Identify which cell holds the provided text, then report its [X, Y] central coordinate. 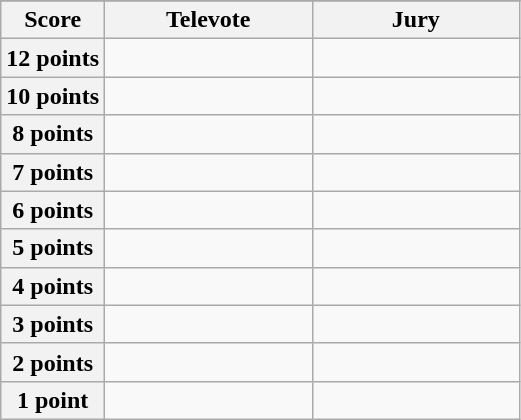
8 points [53, 134]
7 points [53, 172]
5 points [53, 248]
Jury [416, 20]
1 point [53, 400]
Score [53, 20]
Televote [209, 20]
4 points [53, 286]
12 points [53, 58]
2 points [53, 362]
3 points [53, 324]
10 points [53, 96]
6 points [53, 210]
